Provide the [x, y] coordinate of the cell's center where the given text is located.  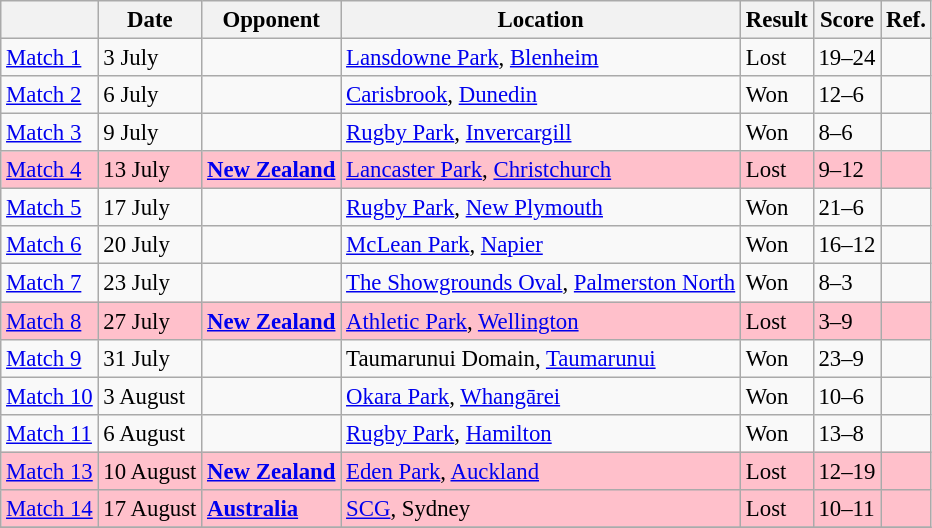
6 August [150, 433]
Match 4 [50, 170]
Match 14 [50, 509]
13 July [150, 170]
6 July [150, 95]
Match 11 [50, 433]
Lancaster Park, Christchurch [541, 170]
Athletic Park, Wellington [541, 321]
19–24 [847, 58]
Date [150, 20]
20 July [150, 245]
Match 13 [50, 471]
Rugby Park, Invercargill [541, 133]
12–6 [847, 95]
12–19 [847, 471]
Match 1 [50, 58]
23 July [150, 283]
3–9 [847, 321]
Taumarunui Domain, Taumarunui [541, 358]
Match 10 [50, 396]
3 August [150, 396]
Match 9 [50, 358]
Australia [272, 509]
Lansdowne Park, Blenheim [541, 58]
23–9 [847, 358]
Match 3 [50, 133]
Ref. [906, 20]
21–6 [847, 208]
9 July [150, 133]
Rugby Park, New Plymouth [541, 208]
10–11 [847, 509]
Score [847, 20]
Eden Park, Auckland [541, 471]
The Showgrounds Oval, Palmerston North [541, 283]
Match 2 [50, 95]
27 July [150, 321]
Match 8 [50, 321]
16–12 [847, 245]
31 July [150, 358]
McLean Park, Napier [541, 245]
3 July [150, 58]
Okara Park, Whangārei [541, 396]
Opponent [272, 20]
9–12 [847, 170]
Carisbrook, Dunedin [541, 95]
SCG, Sydney [541, 509]
Rugby Park, Hamilton [541, 433]
17 July [150, 208]
10 August [150, 471]
10–6 [847, 396]
13–8 [847, 433]
17 August [150, 509]
8–3 [847, 283]
Match 7 [50, 283]
8–6 [847, 133]
Result [778, 20]
Match 5 [50, 208]
Match 6 [50, 245]
Location [541, 20]
